Scan for the cell matching the given text and deliver its (x, y) coordinate at center. 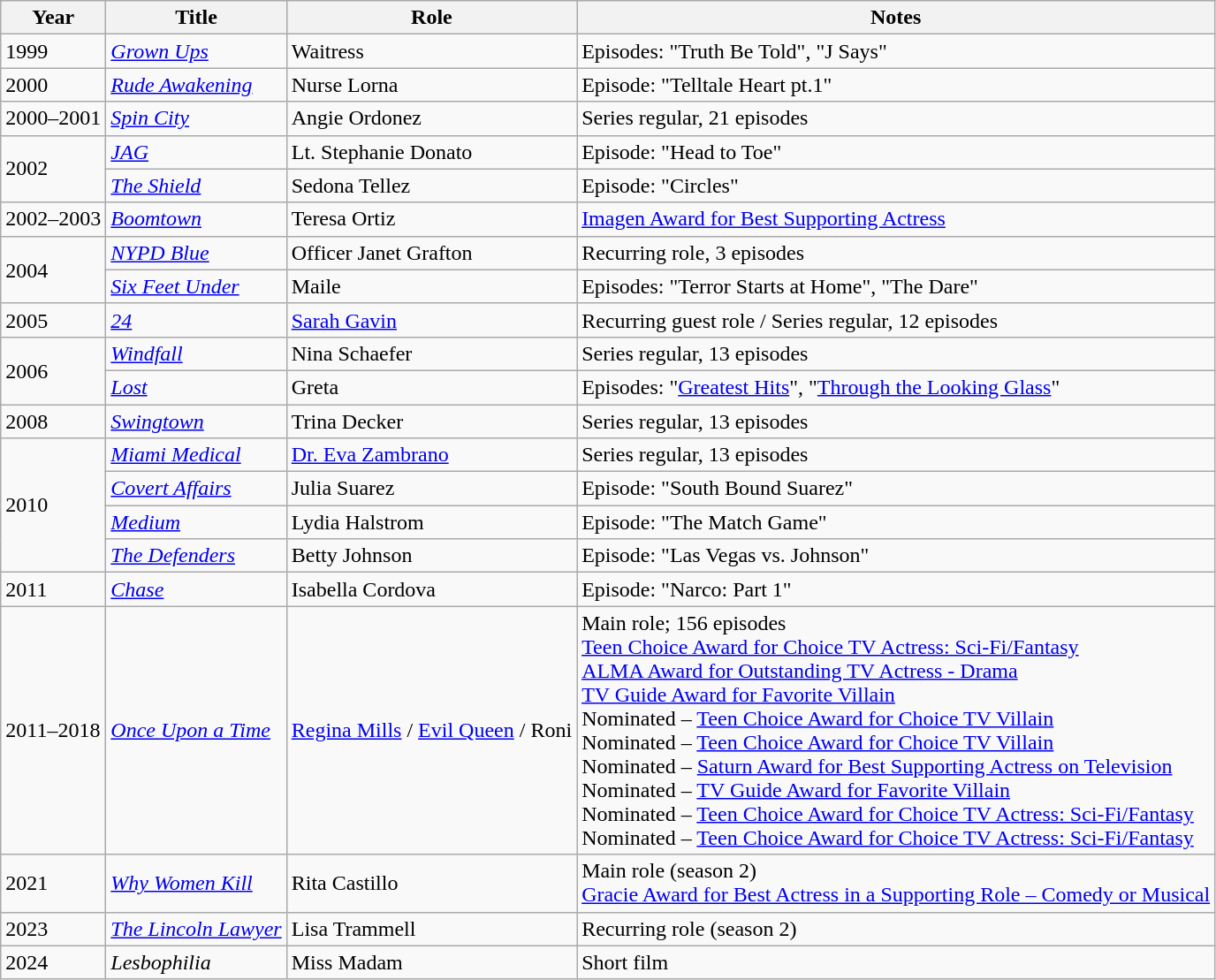
Recurring guest role / Series regular, 12 episodes (896, 320)
NYPD Blue (196, 253)
Lesbophilia (196, 962)
Spin City (196, 118)
Why Women Kill (196, 884)
2023 (53, 929)
Lisa Trammell (431, 929)
Isabella Cordova (431, 589)
Episode: "Las Vegas vs. Johnson" (896, 556)
Betty Johnson (431, 556)
2008 (53, 422)
Recurring role, 3 episodes (896, 253)
Episode: "Circles" (896, 186)
Episode: "Head to Toe" (896, 152)
Episode: "The Match Game" (896, 522)
The Defenders (196, 556)
Year (53, 18)
Episodes: "Truth Be Told", "J Says" (896, 51)
Julia Suarez (431, 489)
Episode: "Telltale Heart pt.1" (896, 85)
Windfall (196, 353)
Lost (196, 387)
Lt. Stephanie Donato (431, 152)
Swingtown (196, 422)
Title (196, 18)
Medium (196, 522)
Teresa Ortiz (431, 219)
The Lincoln Lawyer (196, 929)
Lydia Halstrom (431, 522)
Boomtown (196, 219)
Sedona Tellez (431, 186)
Episodes: "Greatest Hits", "Through the Looking Glass" (896, 387)
Rude Awakening (196, 85)
2000–2001 (53, 118)
Regina Mills / Evil Queen / Roni (431, 730)
The Shield (196, 186)
2011 (53, 589)
2010 (53, 505)
2002 (53, 169)
Nurse Lorna (431, 85)
2011–2018 (53, 730)
Main role (season 2)Gracie Award for Best Actress in a Supporting Role – Comedy or Musical (896, 884)
JAG (196, 152)
Chase (196, 589)
Dr. Eva Zambrano (431, 455)
Episode: "South Bound Suarez" (896, 489)
2002–2003 (53, 219)
Officer Janet Grafton (431, 253)
Angie Ordonez (431, 118)
Waitress (431, 51)
2000 (53, 85)
Short film (896, 962)
2006 (53, 370)
Maile (431, 286)
Greta (431, 387)
1999 (53, 51)
Recurring role (season 2) (896, 929)
Sarah Gavin (431, 320)
Grown Ups (196, 51)
2005 (53, 320)
Imagen Award for Best Supporting Actress (896, 219)
Series regular, 21 episodes (896, 118)
Episode: "Narco: Part 1" (896, 589)
Episodes: "Terror Starts at Home", "The Dare" (896, 286)
Rita Castillo (431, 884)
Miami Medical (196, 455)
24 (196, 320)
2021 (53, 884)
Role (431, 18)
Nina Schaefer (431, 353)
Six Feet Under (196, 286)
Trina Decker (431, 422)
Notes (896, 18)
2004 (53, 270)
Covert Affairs (196, 489)
Miss Madam (431, 962)
2024 (53, 962)
Once Upon a Time (196, 730)
